Search for the cell housing the specified text and yield its (X, Y) center coordinate. 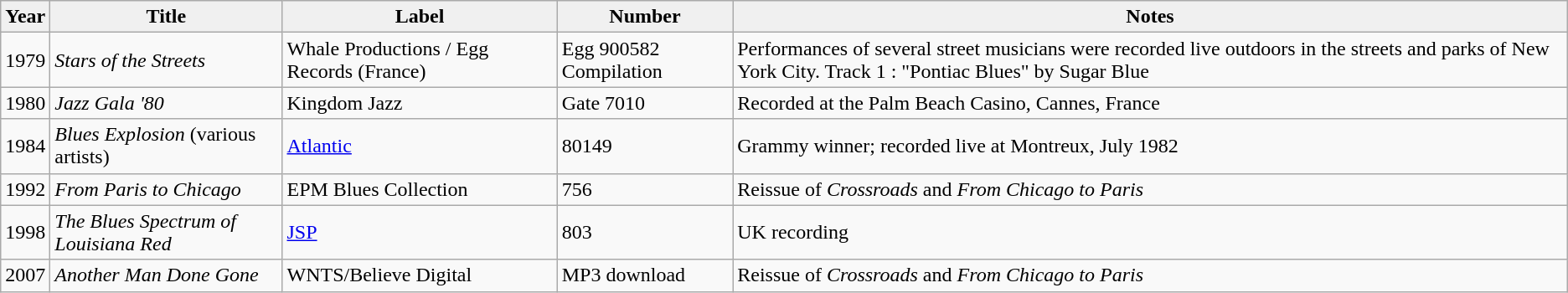
The Blues Spectrum of Louisiana Red (166, 233)
WNTS/Believe Digital (420, 275)
Stars of the Streets (166, 60)
Egg 900582 Compilation (645, 60)
Notes (1151, 17)
803 (645, 233)
Gate 7010 (645, 103)
1980 (25, 103)
1979 (25, 60)
1984 (25, 146)
JSP (420, 233)
Recorded at the Palm Beach Casino, Cannes, France (1151, 103)
1992 (25, 189)
2007 (25, 275)
Number (645, 17)
Title (166, 17)
Blues Explosion (various artists) (166, 146)
From Paris to Chicago (166, 189)
Jazz Gala '80 (166, 103)
Another Man Done Gone (166, 275)
80149 (645, 146)
Year (25, 17)
Whale Productions / Egg Records (France) (420, 60)
EPM Blues Collection (420, 189)
UK recording (1151, 233)
1998 (25, 233)
756 (645, 189)
MP3 download (645, 275)
Label (420, 17)
Atlantic (420, 146)
Kingdom Jazz (420, 103)
Grammy winner; recorded live at Montreux, July 1982 (1151, 146)
